Find where the given text appears and provide that cell's center as [X, Y] coordinate. 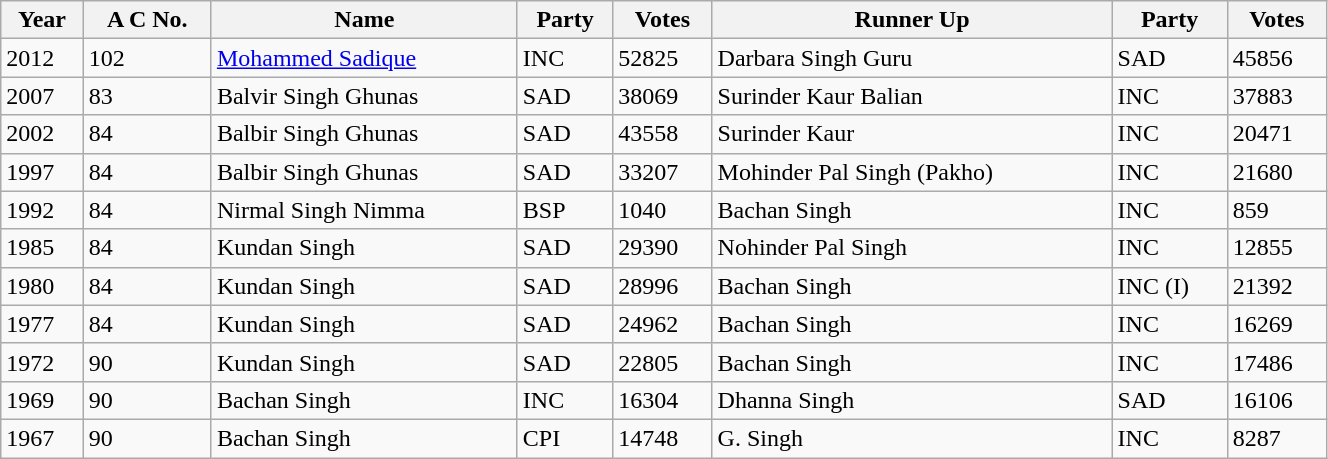
Year [42, 20]
21392 [1276, 286]
1980 [42, 286]
1985 [42, 248]
20471 [1276, 134]
Surinder Kaur [912, 134]
2002 [42, 134]
1967 [42, 438]
1972 [42, 362]
Mohammed Sadique [364, 58]
1992 [42, 210]
16269 [1276, 324]
Balvir Singh Ghunas [364, 96]
38069 [662, 96]
8287 [1276, 438]
Surinder Kaur Balian [912, 96]
29390 [662, 248]
2007 [42, 96]
12855 [1276, 248]
28996 [662, 286]
CPI [564, 438]
14748 [662, 438]
BSP [564, 210]
37883 [1276, 96]
102 [147, 58]
1040 [662, 210]
16304 [662, 400]
17486 [1276, 362]
43558 [662, 134]
G. Singh [912, 438]
52825 [662, 58]
INC (I) [1170, 286]
83 [147, 96]
A C No. [147, 20]
22805 [662, 362]
1977 [42, 324]
45856 [1276, 58]
Runner Up [912, 20]
Mohinder Pal Singh (Pakho) [912, 172]
1997 [42, 172]
Darbara Singh Guru [912, 58]
Dhanna Singh [912, 400]
1969 [42, 400]
16106 [1276, 400]
21680 [1276, 172]
33207 [662, 172]
Name [364, 20]
Nirmal Singh Nimma [364, 210]
2012 [42, 58]
24962 [662, 324]
Nohinder Pal Singh [912, 248]
859 [1276, 210]
